Return (x, y) of the center of cell containing provided text 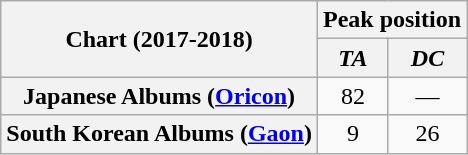
TA (352, 58)
DC (427, 58)
Peak position (392, 20)
South Korean Albums (Gaon) (160, 134)
Japanese Albums (Oricon) (160, 96)
9 (352, 134)
Chart (2017-2018) (160, 39)
26 (427, 134)
— (427, 96)
82 (352, 96)
